Capture the cell that displays the provided text and extract its [x, y] central coordinate. 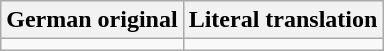
Literal translation [283, 20]
German original [92, 20]
